For the text-containing cell, return its midpoint in [X, Y] coordinate format. 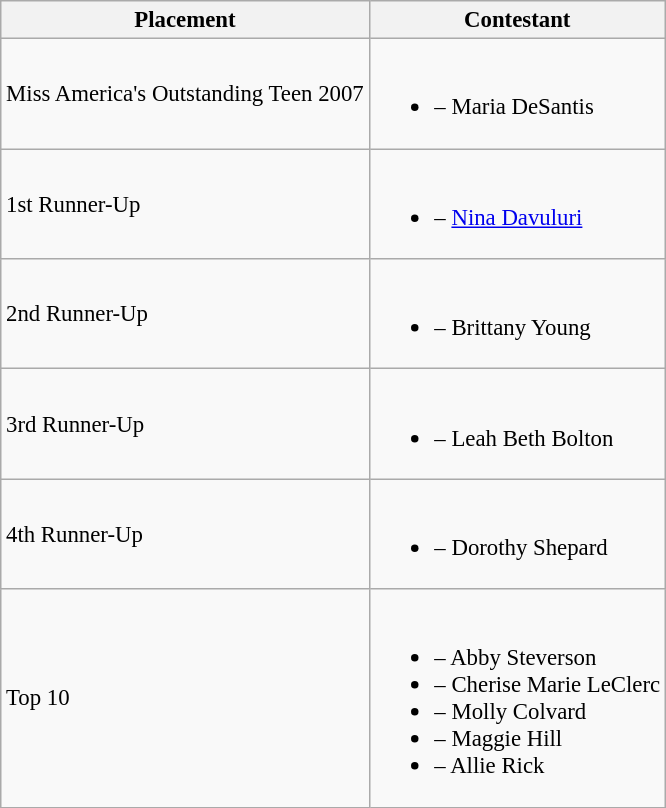
Miss America's Outstanding Teen 2007 [185, 94]
– Leah Beth Bolton [517, 424]
– Brittany Young [517, 314]
2nd Runner-Up [185, 314]
– Dorothy Shepard [517, 534]
3rd Runner-Up [185, 424]
Top 10 [185, 698]
Placement [185, 20]
– Abby Steverson – Cherise Marie LeClerc – Molly Colvard – Maggie Hill – Allie Rick [517, 698]
1st Runner-Up [185, 204]
– Maria DeSantis [517, 94]
4th Runner-Up [185, 534]
– Nina Davuluri [517, 204]
Contestant [517, 20]
